Provide the [x, y] coordinate of the cell's center where the given text is located.  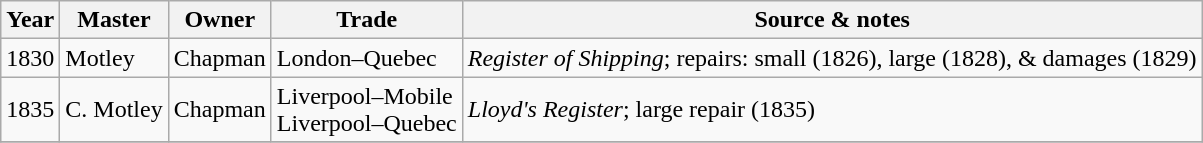
Master [114, 20]
Source & notes [832, 20]
1835 [30, 110]
Motley [114, 58]
London–Quebec [366, 58]
Trade [366, 20]
Lloyd's Register; large repair (1835) [832, 110]
C. Motley [114, 110]
Register of Shipping; repairs: small (1826), large (1828), & damages (1829) [832, 58]
Liverpool–MobileLiverpool–Quebec [366, 110]
Year [30, 20]
Owner [220, 20]
1830 [30, 58]
